Capture the cell that displays the provided text and extract its [X, Y] central coordinate. 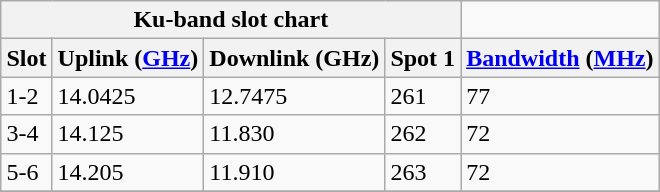
11.910 [294, 172]
3-4 [26, 134]
Bandwidth (MHz) [560, 58]
Uplink (GHz) [128, 58]
261 [423, 96]
Downlink (GHz) [294, 58]
Slot [26, 58]
14.205 [128, 172]
263 [423, 172]
5-6 [26, 172]
Ku-band slot chart [231, 20]
Spot 1 [423, 58]
77 [560, 96]
1-2 [26, 96]
14.0425 [128, 96]
12.7475 [294, 96]
262 [423, 134]
11.830 [294, 134]
14.125 [128, 134]
